Return (x, y) of the center of cell containing provided text 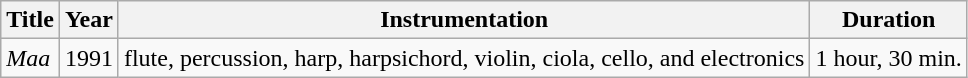
Year (88, 20)
flute, percussion, harp, harpsichord, violin, ciola, cello, and electronics (464, 58)
Duration (888, 20)
Instrumentation (464, 20)
1 hour, 30 min. (888, 58)
1991 (88, 58)
Title (30, 20)
Maa (30, 58)
